Locate the cell with the specified text and output its [X, Y] center coordinate. 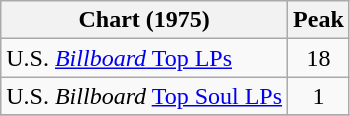
Peak [319, 20]
Chart (1975) [144, 20]
18 [319, 58]
U.S. Billboard Top Soul LPs [144, 96]
1 [319, 96]
U.S. Billboard Top LPs [144, 58]
